Pinpoint the cell where the given text exists, returning its (X, Y) midpoint coordinate. 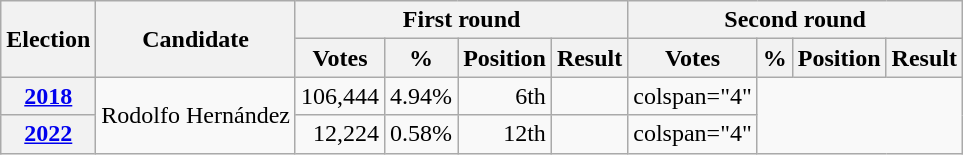
Second round (796, 20)
2022 (48, 134)
12,224 (340, 134)
Election (48, 39)
4.94% (422, 96)
2018 (48, 96)
6th (505, 96)
0.58% (422, 134)
First round (461, 20)
Rodolfo Hernández (196, 115)
Candidate (196, 39)
12th (505, 134)
106,444 (340, 96)
